For the text-containing cell, return its midpoint in (x, y) coordinate format. 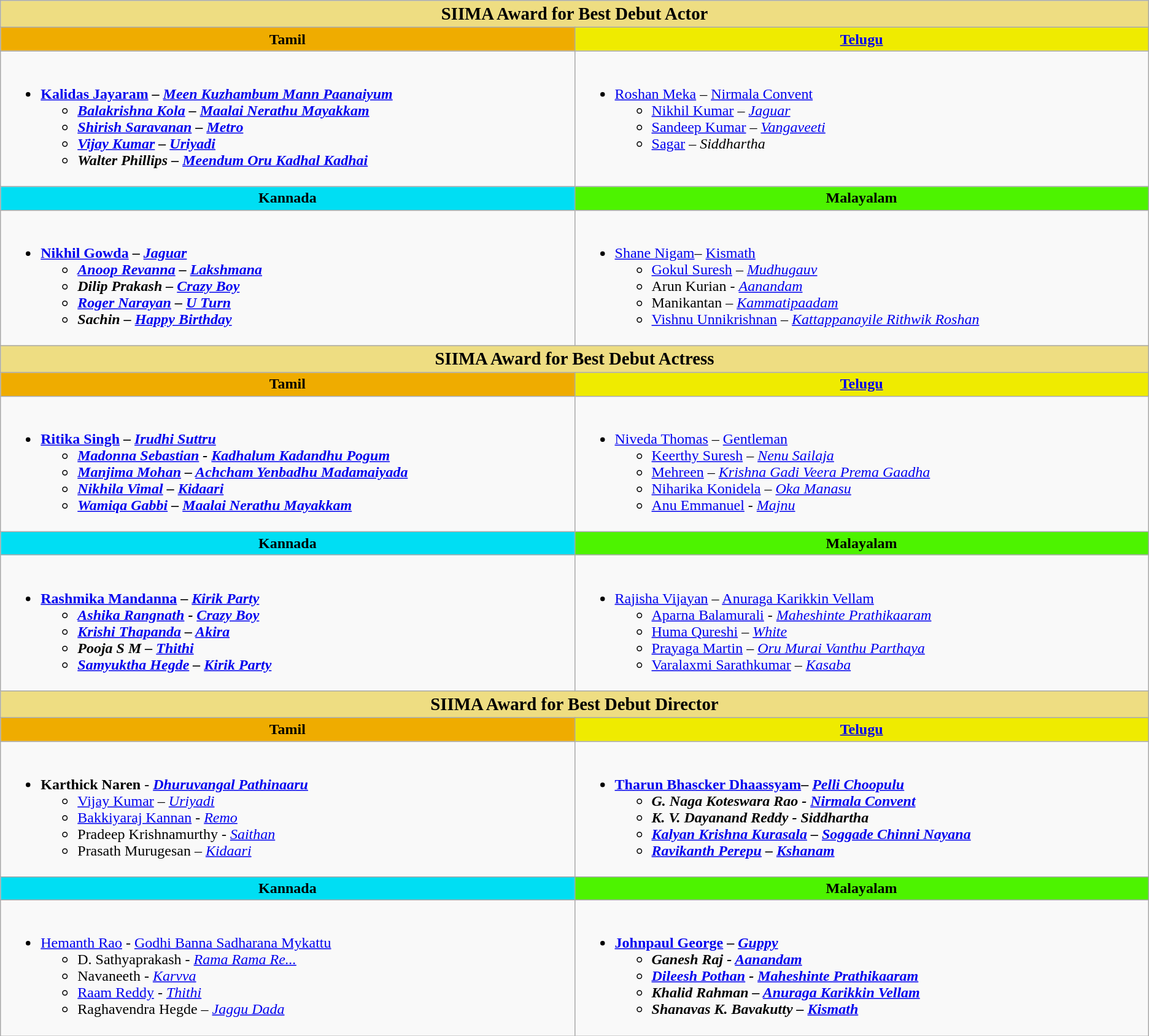
Roshan Meka – Nirmala ConventNikhil Kumar – JaguarSandeep Kumar – VangaveetiSagar – Siddhartha (862, 119)
Nikhil Gowda – JaguarAnoop Revanna – LakshmanaDilip Prakash – Crazy BoyRoger Narayan – U TurnSachin – Happy Birthday (287, 277)
Hemanth Rao - Godhi Banna Sadharana MykattuD. Sathyaprakash - Rama Rama Re...Navaneeth - KarvvaRaam Reddy - ThithiRaghavendra Hegde – Jaggu Dada (287, 968)
Niveda Thomas – GentlemanKeerthy Suresh – Nenu SailajaMehreen – Krishna Gadi Veera Prema GaadhaNiharika Konidela – Oka ManasuAnu Emmanuel - Majnu (862, 464)
SIIMA Award for Best Debut Actor (574, 14)
SIIMA Award for Best Debut Actress (574, 359)
SIIMA Award for Best Debut Director (574, 704)
Rashmika Mandanna – Kirik PartyAshika Rangnath - Crazy BoyKrishi Thapanda – AkiraPooja S M – ThithiSamyuktha Hegde – Kirik Party (287, 622)
Shane Nigam– KismathGokul Suresh – MudhugauvArun Kurian - AanandamManikantan – KammatipaadamVishnu Unnikrishnan – Kattappanayile Rithwik Roshan (862, 277)
Karthick Naren - Dhuruvangal PathinaaruVijay Kumar – UriyadiBakkiyaraj Kannan - RemoPradeep Krishnamurthy - SaithanPrasath Murugesan – Kidaari (287, 809)
